Locate the cell with the specified text and output its (x, y) center coordinate. 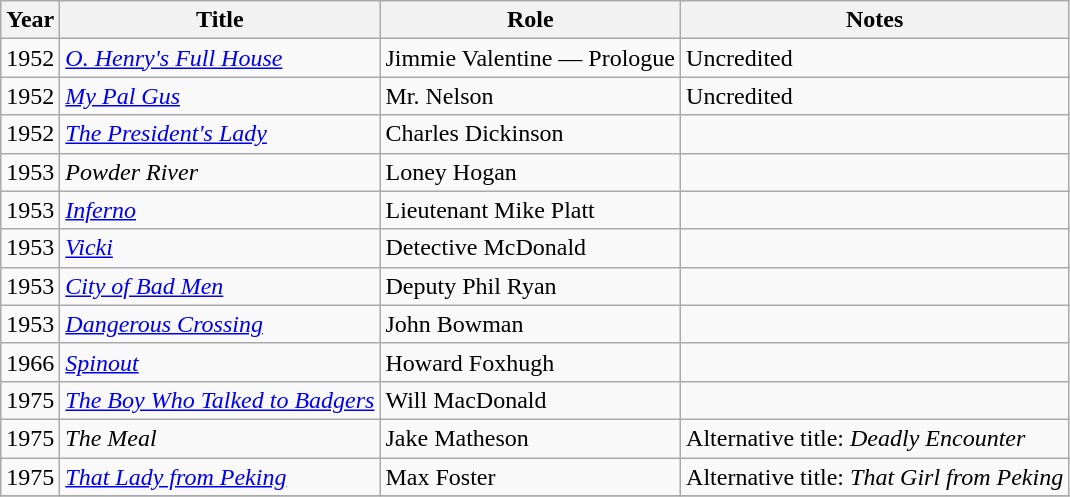
Deputy Phil Ryan (530, 286)
Charles Dickinson (530, 134)
The Boy Who Talked to Badgers (220, 400)
Lieutenant Mike Platt (530, 210)
That Lady from Peking (220, 477)
Will MacDonald (530, 400)
1966 (30, 362)
My Pal Gus (220, 96)
Powder River (220, 172)
Title (220, 20)
The Meal (220, 438)
Alternative title: Deadly Encounter (875, 438)
Year (30, 20)
Notes (875, 20)
Role (530, 20)
Loney Hogan (530, 172)
John Bowman (530, 324)
O. Henry's Full House (220, 58)
Inferno (220, 210)
Howard Foxhugh (530, 362)
Jimmie Valentine — Prologue (530, 58)
Alternative title: That Girl from Peking (875, 477)
City of Bad Men (220, 286)
Dangerous Crossing (220, 324)
Spinout (220, 362)
Detective McDonald (530, 248)
Jake Matheson (530, 438)
The President's Lady (220, 134)
Mr. Nelson (530, 96)
Vicki (220, 248)
Max Foster (530, 477)
